For the text-containing cell, return its midpoint in [X, Y] coordinate format. 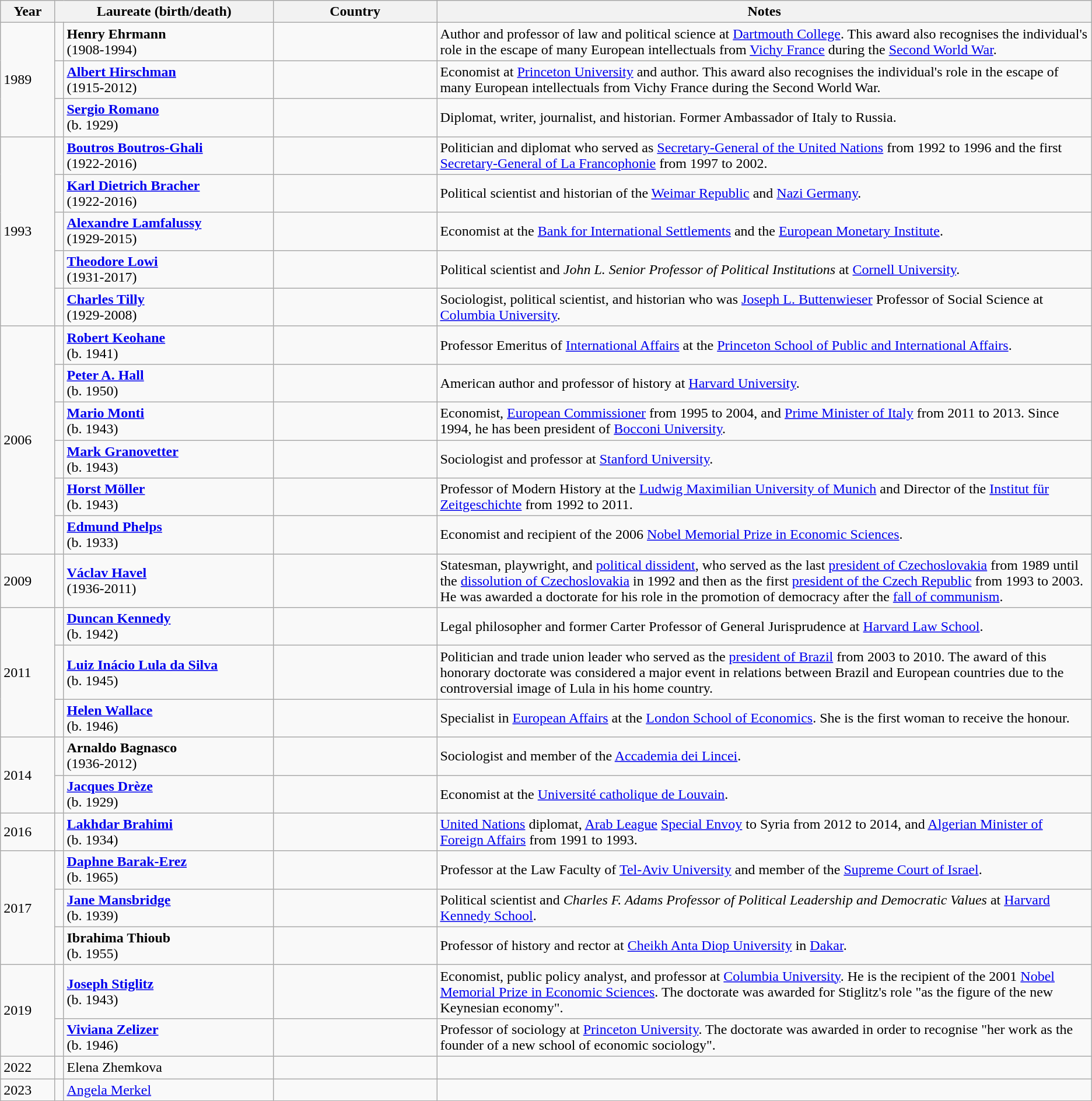
Horst Möller(b. 1943) [168, 497]
1993 [28, 231]
2023 [28, 1090]
Joseph Stiglitz(b. 1943) [168, 991]
Peter A. Hall(b. 1950) [168, 383]
Laureate (birth/death) [164, 12]
Political scientist and historian of the Weimar Republic and Nazi Germany. [764, 194]
Professor at the Law Faculty of Tel-Aviv University and member of the Supreme Court of Israel. [764, 870]
Political scientist and John L. Senior Professor of Political Institutions at Cornell University. [764, 269]
Lakhdar Brahimi(b. 1934) [168, 832]
Professor of Modern History at the Ludwig Maximilian University of Munich and Director of the Institut für Zeitgeschichte from 1992 to 2011. [764, 497]
Year [28, 12]
Boutros Boutros-Ghali(1922-2016) [168, 155]
Václav Havel(1936-2011) [168, 581]
Edmund Phelps(b. 1933) [168, 535]
2016 [28, 832]
Mario Monti(b. 1943) [168, 421]
Professor Emeritus of International Affairs at the Princeton School of Public and International Affairs. [764, 345]
American author and professor of history at Harvard University. [764, 383]
Karl Dietrich Bracher(1922-2016) [168, 194]
2006 [28, 440]
2014 [28, 775]
Sociologist, political scientist, and historian who was Joseph L. Buttenwieser Professor of Social Science at Columbia University. [764, 307]
Economist and recipient of the 2006 Nobel Memorial Prize in Economic Sciences. [764, 535]
2019 [28, 1010]
Albert Hirschman(1915-2012) [168, 79]
Alexandre Lamfalussy(1929-2015) [168, 231]
2011 [28, 672]
Political scientist and Charles F. Adams Professor of Political Leadership and Democratic Values at Harvard Kennedy School. [764, 907]
Viviana Zelizer(b. 1946) [168, 1037]
Jane Mansbridge(b. 1939) [168, 907]
Diplomat, writer, journalist, and historian. Former Ambassador of Italy to Russia. [764, 118]
Economist at the Université catholique de Louvain. [764, 794]
2017 [28, 907]
Charles Tilly(1929-2008) [168, 307]
Notes [764, 12]
Robert Keohane(b. 1941) [168, 345]
1989 [28, 79]
Theodore Lowi(1931-2017) [168, 269]
Helen Wallace(b. 1946) [168, 718]
Mark Granovetter(b. 1943) [168, 458]
Country [355, 12]
Sociologist and professor at Stanford University. [764, 458]
2009 [28, 581]
Sociologist and member of the Accademia dei Lincei. [764, 756]
Duncan Kennedy(b. 1942) [168, 626]
Legal philosopher and former Carter Professor of General Jurisprudence at Harvard Law School. [764, 626]
Specialist in European Affairs at the London School of Economics. She is the first woman to receive the honour. [764, 718]
Daphne Barak-Erez(b. 1965) [168, 870]
United Nations diplomat, Arab League Special Envoy to Syria from 2012 to 2014, and Algerian Minister of Foreign Affairs from 1991 to 1993. [764, 832]
Ibrahima Thioub(b. 1955) [168, 946]
Elena Zhemkova [168, 1067]
Sergio Romano(b. 1929) [168, 118]
Henry Ehrmann(1908-1994) [168, 42]
Angela Merkel [168, 1090]
Professor of history and rector at Cheikh Anta Diop University in Dakar. [764, 946]
Arnaldo Bagnasco(1936-2012) [168, 756]
Luiz Inácio Lula da Silva(b. 1945) [168, 672]
Economist at the Bank for International Settlements and the European Monetary Institute. [764, 231]
Jacques Drèze(b. 1929) [168, 794]
2022 [28, 1067]
